Return the [X, Y] coordinate for the center point of the cell that contains the specified text.  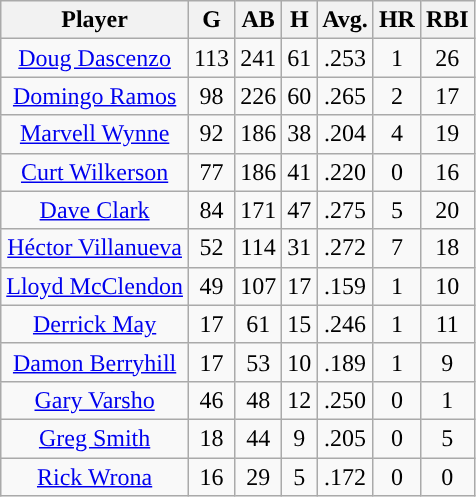
.265 [346, 96]
77 [211, 172]
31 [300, 248]
107 [258, 286]
26 [447, 58]
.205 [346, 438]
92 [211, 134]
29 [258, 477]
AB [258, 20]
Doug Dascenzo [95, 58]
Derrick May [95, 324]
44 [258, 438]
241 [258, 58]
48 [258, 400]
47 [300, 210]
.253 [346, 58]
H [300, 20]
53 [258, 362]
60 [300, 96]
Dave Clark [95, 210]
.246 [346, 324]
Lloyd McClendon [95, 286]
Héctor Villanueva [95, 248]
.204 [346, 134]
41 [300, 172]
Domingo Ramos [95, 96]
52 [211, 248]
20 [447, 210]
Avg. [346, 20]
38 [300, 134]
171 [258, 210]
11 [447, 324]
12 [300, 400]
Player [95, 20]
7 [396, 248]
226 [258, 96]
98 [211, 96]
4 [396, 134]
49 [211, 286]
G [211, 20]
Gary Varsho [95, 400]
84 [211, 210]
HR [396, 20]
Damon Berryhill [95, 362]
Rick Wrona [95, 477]
113 [211, 58]
114 [258, 248]
Greg Smith [95, 438]
Marvell Wynne [95, 134]
.189 [346, 362]
RBI [447, 20]
.272 [346, 248]
.250 [346, 400]
2 [396, 96]
.159 [346, 286]
Curt Wilkerson [95, 172]
19 [447, 134]
46 [211, 400]
15 [300, 324]
.275 [346, 210]
.220 [346, 172]
.172 [346, 477]
